Output the [X, Y] coordinate of the center of the cell containing the given text.  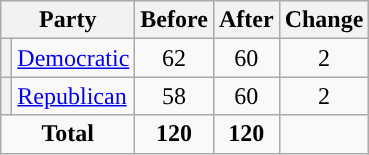
After [246, 20]
Change [324, 20]
Republican [74, 96]
Total [68, 134]
58 [174, 96]
62 [174, 58]
Before [174, 20]
Party [68, 20]
Democratic [74, 58]
